From the cell containing the given text, extract its center point as (X, Y) coordinate. 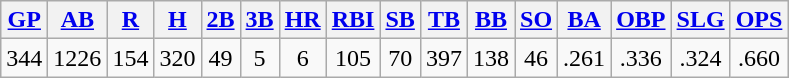
AB (78, 20)
320 (178, 58)
397 (444, 58)
138 (490, 58)
.261 (584, 58)
5 (260, 58)
HR (302, 20)
1226 (78, 58)
154 (130, 58)
3B (260, 20)
49 (220, 58)
46 (536, 58)
BB (490, 20)
H (178, 20)
.660 (759, 58)
BA (584, 20)
GP (24, 20)
SLG (700, 20)
SB (400, 20)
.324 (700, 58)
2B (220, 20)
344 (24, 58)
SO (536, 20)
RBI (353, 20)
R (130, 20)
70 (400, 58)
TB (444, 20)
OBP (641, 20)
.336 (641, 58)
6 (302, 58)
105 (353, 58)
OPS (759, 20)
